Capture the cell that displays the provided text and extract its [X, Y] central coordinate. 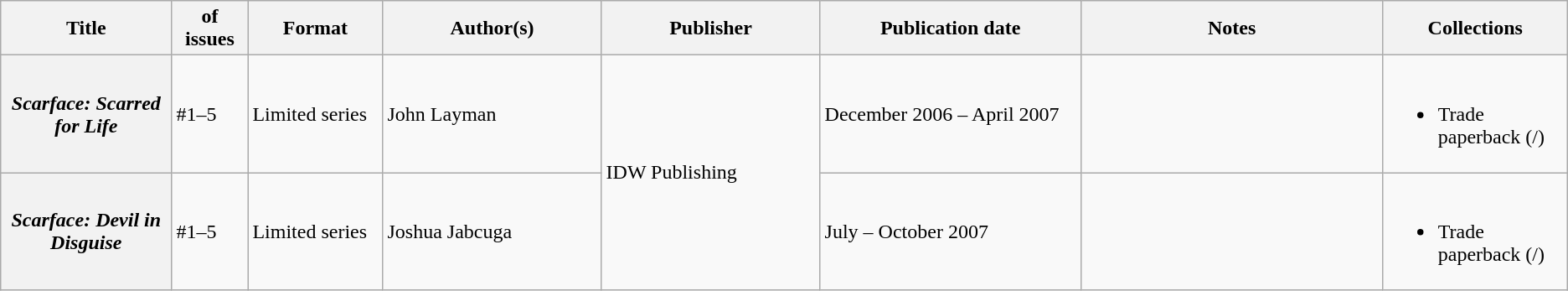
Scarface: Devil in Disguise [86, 231]
December 2006 – April 2007 [950, 114]
Scarface: Scarred for Life [86, 114]
IDW Publishing [710, 173]
Notes [1231, 29]
Collections [1475, 29]
of issues [209, 29]
Title [86, 29]
July – October 2007 [950, 231]
Format [315, 29]
Publisher [710, 29]
Author(s) [493, 29]
John Layman [493, 114]
Publication date [950, 29]
Joshua Jabcuga [493, 231]
